Capture the cell that displays the provided text and extract its [X, Y] central coordinate. 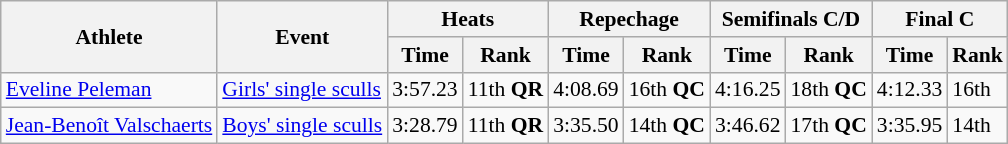
4:08.69 [586, 90]
14th [978, 126]
Final C [940, 19]
3:46.62 [748, 126]
14th QC [667, 126]
3:35.95 [910, 126]
18th QC [829, 90]
3:35.50 [586, 126]
3:28.79 [424, 126]
Heats [468, 19]
Semifinals C/D [791, 19]
17th QC [829, 126]
Eveline Peleman [110, 90]
Event [302, 36]
4:12.33 [910, 90]
16th [978, 90]
3:57.23 [424, 90]
Repechage [629, 19]
Jean-Benoît Valschaerts [110, 126]
Boys' single sculls [302, 126]
Athlete [110, 36]
16th QC [667, 90]
4:16.25 [748, 90]
Girls' single sculls [302, 90]
